Search for the cell housing the specified text and yield its (x, y) center coordinate. 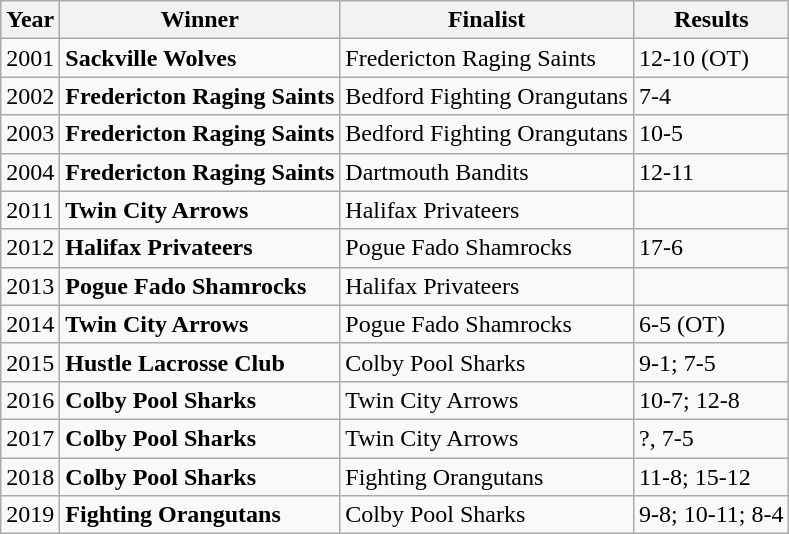
2019 (30, 515)
2004 (30, 172)
2002 (30, 96)
6-5 (OT) (710, 324)
10-7; 12-8 (710, 400)
Hustle Lacrosse Club (200, 362)
2012 (30, 248)
2013 (30, 286)
Sackville Wolves (200, 58)
Winner (200, 20)
2001 (30, 58)
Year (30, 20)
9-8; 10-11; 8-4 (710, 515)
17-6 (710, 248)
2015 (30, 362)
12-10 (OT) (710, 58)
2018 (30, 477)
9-1; 7-5 (710, 362)
Finalist (487, 20)
?, 7-5 (710, 438)
Dartmouth Bandits (487, 172)
2016 (30, 400)
10-5 (710, 134)
2017 (30, 438)
11-8; 15-12 (710, 477)
2003 (30, 134)
12-11 (710, 172)
2014 (30, 324)
7-4 (710, 96)
Results (710, 20)
2011 (30, 210)
